Search for the cell housing the specified text and yield its (X, Y) center coordinate. 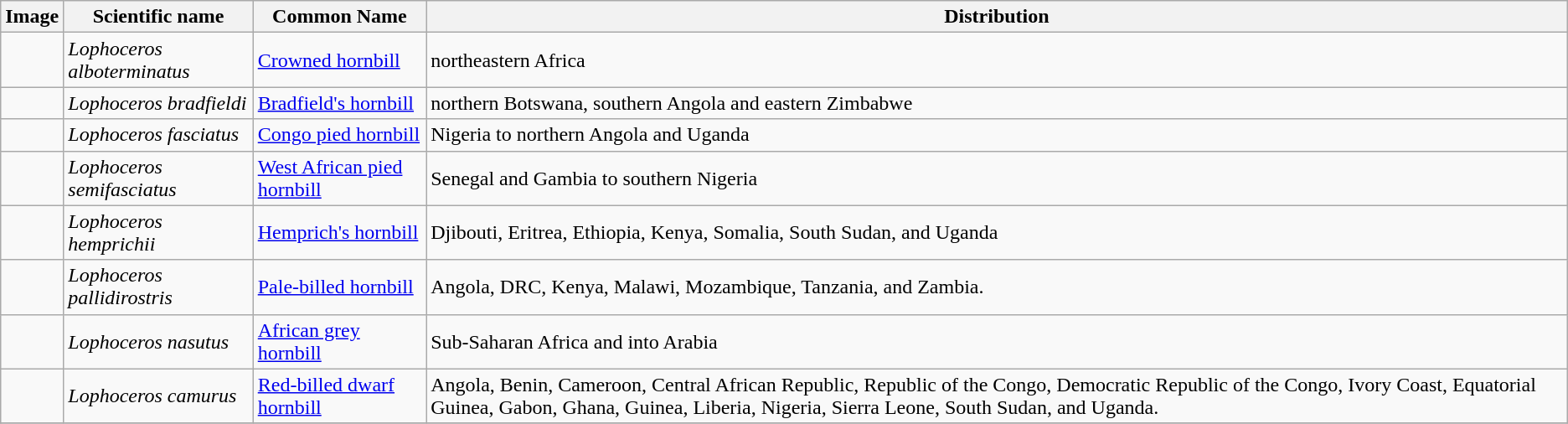
Senegal and Gambia to southern Nigeria (997, 178)
Nigeria to northern Angola and Uganda (997, 135)
northeastern Africa (997, 60)
Pale-billed hornbill (339, 287)
northern Botswana, southern Angola and eastern Zimbabwe (997, 103)
Hemprich's hornbill (339, 233)
Congo pied hornbill (339, 135)
Lophoceros semifasciatus (158, 178)
Image (32, 17)
Lophoceros hemprichii (158, 233)
Djibouti, Eritrea, Ethiopia, Kenya, Somalia, South Sudan, and Uganda (997, 233)
Lophoceros bradfieldi (158, 103)
Lophoceros camurus (158, 396)
Sub-Saharan Africa and into Arabia (997, 342)
Common Name (339, 17)
Bradfield's hornbill (339, 103)
Lophoceros fasciatus (158, 135)
Lophoceros alboterminatus (158, 60)
Distribution (997, 17)
Scientific name (158, 17)
Lophoceros nasutus (158, 342)
Red-billed dwarf hornbill (339, 396)
Angola, DRC, Kenya, Malawi, Mozambique, Tanzania, and Zambia. (997, 287)
West African pied hornbill (339, 178)
African grey hornbill (339, 342)
Lophoceros pallidirostris (158, 287)
Crowned hornbill (339, 60)
